Scan for the cell matching the given text and deliver its [x, y] coordinate at center. 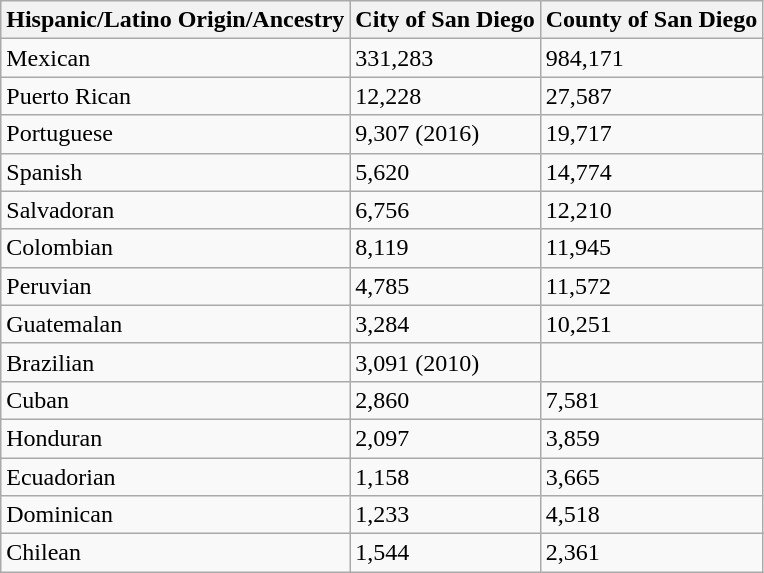
19,717 [651, 134]
2,361 [651, 553]
Mexican [176, 58]
9,307 (2016) [445, 134]
Colombian [176, 248]
14,774 [651, 172]
1,233 [445, 515]
27,587 [651, 96]
4,785 [445, 286]
City of San Diego [445, 20]
12,210 [651, 210]
2,097 [445, 438]
3,284 [445, 324]
1,158 [445, 477]
331,283 [445, 58]
Chilean [176, 553]
Honduran [176, 438]
Brazilian [176, 362]
11,945 [651, 248]
3,859 [651, 438]
3,665 [651, 477]
10,251 [651, 324]
7,581 [651, 400]
6,756 [445, 210]
Guatemalan [176, 324]
984,171 [651, 58]
5,620 [445, 172]
Peruvian [176, 286]
Dominican [176, 515]
1,544 [445, 553]
Cuban [176, 400]
Portuguese [176, 134]
11,572 [651, 286]
Ecuadorian [176, 477]
Puerto Rican [176, 96]
4,518 [651, 515]
2,860 [445, 400]
3,091 (2010) [445, 362]
Spanish [176, 172]
Hispanic/Latino Origin/Ancestry [176, 20]
8,119 [445, 248]
12,228 [445, 96]
County of San Diego [651, 20]
Salvadoran [176, 210]
